Determine the (x, y) coordinate at the center of the cell enclosing the given text.  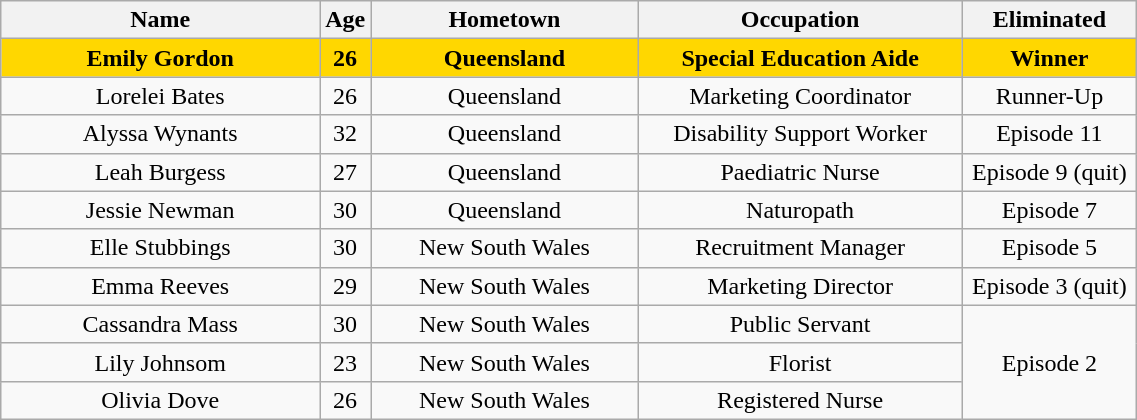
Public Servant (800, 324)
32 (346, 134)
Runner-Up (1050, 96)
Leah Burgess (160, 172)
Special Education Aide (800, 58)
Eliminated (1050, 20)
Recruitment Manager (800, 248)
Lily Johnsom (160, 362)
Episode 9 (quit) (1050, 172)
Jessie Newman (160, 210)
Occupation (800, 20)
Name (160, 20)
Alyssa Wynants (160, 134)
Registered Nurse (800, 400)
Naturopath (800, 210)
Elle Stubbings (160, 248)
Emma Reeves (160, 286)
Episode 7 (1050, 210)
Episode 3 (quit) (1050, 286)
Emily Gordon (160, 58)
Episode 2 (1050, 362)
Age (346, 20)
Lorelei Bates (160, 96)
Cassandra Mass (160, 324)
Disability Support Worker (800, 134)
Hometown (505, 20)
29 (346, 286)
Paediatric Nurse (800, 172)
Episode 5 (1050, 248)
Marketing Coordinator (800, 96)
27 (346, 172)
Florist (800, 362)
Episode 11 (1050, 134)
Winner (1050, 58)
Olivia Dove (160, 400)
Marketing Director (800, 286)
23 (346, 362)
